Scan for the cell matching the given text and deliver its (x, y) coordinate at center. 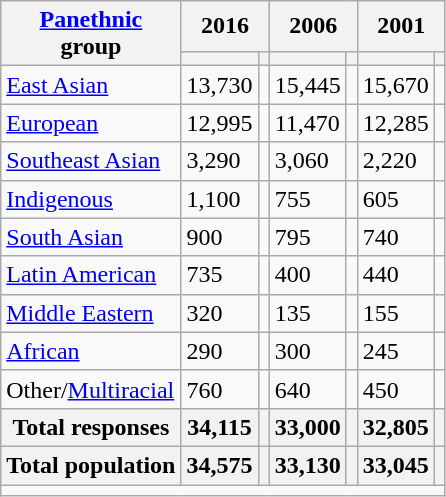
900 (220, 237)
290 (220, 351)
East Asian (91, 85)
34,575 (220, 465)
605 (396, 199)
Total responses (91, 427)
Indigenous (91, 199)
755 (308, 199)
450 (396, 389)
Other/Multiracial (91, 389)
735 (220, 275)
15,670 (396, 85)
13,730 (220, 85)
640 (308, 389)
2016 (225, 26)
440 (396, 275)
245 (396, 351)
11,470 (308, 123)
12,995 (220, 123)
European (91, 123)
12,285 (396, 123)
740 (396, 237)
795 (308, 237)
15,445 (308, 85)
320 (220, 313)
32,805 (396, 427)
34,115 (220, 427)
South Asian (91, 237)
2006 (313, 26)
Southeast Asian (91, 161)
3,290 (220, 161)
Middle Eastern (91, 313)
1,100 (220, 199)
33,130 (308, 465)
2001 (401, 26)
Latin American (91, 275)
African (91, 351)
760 (220, 389)
3,060 (308, 161)
33,045 (396, 465)
300 (308, 351)
Total population (91, 465)
33,000 (308, 427)
155 (396, 313)
Panethnicgroup (91, 34)
400 (308, 275)
135 (308, 313)
2,220 (396, 161)
